Identify which cell holds the provided text, then report its [X, Y] central coordinate. 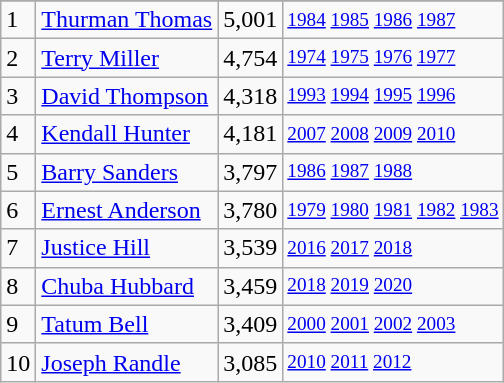
4,181 [250, 134]
1979 1980 1981 1982 1983 [393, 210]
3,539 [250, 248]
Terry Miller [127, 58]
10 [18, 362]
5,001 [250, 20]
6 [18, 210]
Joseph Randle [127, 362]
3 [18, 96]
David Thompson [127, 96]
3,409 [250, 324]
3,797 [250, 172]
3,780 [250, 210]
3,085 [250, 362]
Kendall Hunter [127, 134]
2018 2019 2020 [393, 286]
2 [18, 58]
1974 1975 1976 1977 [393, 58]
2010 2011 2012 [393, 362]
1 [18, 20]
4 [18, 134]
Justice Hill [127, 248]
9 [18, 324]
2000 2001 2002 2003 [393, 324]
2007 2008 2009 2010 [393, 134]
1993 1994 1995 1996 [393, 96]
4,754 [250, 58]
2016 2017 2018 [393, 248]
Tatum Bell [127, 324]
7 [18, 248]
5 [18, 172]
3,459 [250, 286]
1984 1985 1986 1987 [393, 20]
8 [18, 286]
Chuba Hubbard [127, 286]
Ernest Anderson [127, 210]
Thurman Thomas [127, 20]
1986 1987 1988 [393, 172]
Barry Sanders [127, 172]
4,318 [250, 96]
